For the text-containing cell, return its midpoint in (x, y) coordinate format. 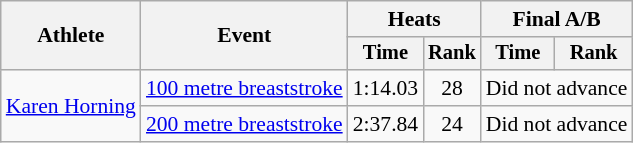
200 metre breaststroke (244, 124)
100 metre breaststroke (244, 88)
24 (452, 124)
Athlete (71, 36)
Heats (414, 19)
Final A/B (557, 19)
1:14.03 (386, 88)
28 (452, 88)
Karen Horning (71, 106)
2:37.84 (386, 124)
Event (244, 36)
